Output the (x, y) coordinate of the center of the cell containing the given text.  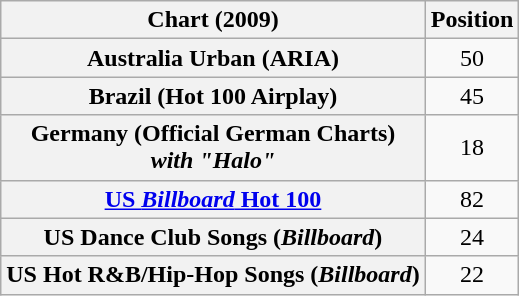
Chart (2009) (213, 20)
50 (472, 58)
US Billboard Hot 100 (213, 199)
Position (472, 20)
Germany (Official German Charts)with "Halo" (213, 148)
Brazil (Hot 100 Airplay) (213, 96)
18 (472, 148)
US Hot R&B/Hip-Hop Songs (Billboard) (213, 275)
22 (472, 275)
82 (472, 199)
45 (472, 96)
US Dance Club Songs (Billboard) (213, 237)
Australia Urban (ARIA) (213, 58)
24 (472, 237)
